Find where the given text appears and provide that cell's center as (X, Y) coordinate. 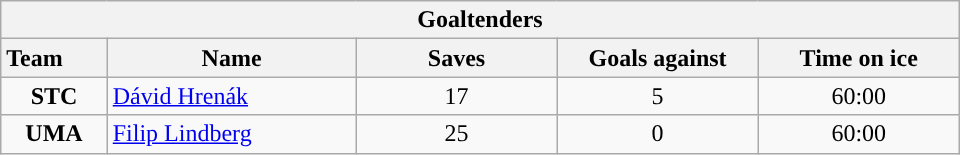
Saves (456, 58)
Goals against (658, 58)
Goaltenders (480, 20)
Filip Lindberg (232, 134)
Time on ice (858, 58)
17 (456, 96)
Dávid Hrenák (232, 96)
STC (54, 96)
0 (658, 134)
Team (54, 58)
25 (456, 134)
Name (232, 58)
5 (658, 96)
UMA (54, 134)
